Capture the cell that displays the provided text and extract its (X, Y) central coordinate. 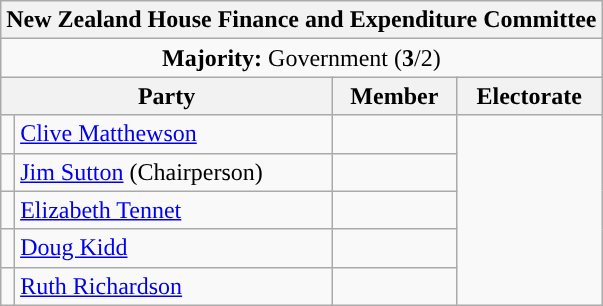
Electorate (529, 96)
Majority: Government (3/2) (302, 58)
Party (167, 96)
Clive Matthewson (174, 134)
Member (394, 96)
Elizabeth Tennet (174, 210)
Doug Kidd (174, 248)
New Zealand House Finance and Expenditure Committee (302, 20)
Jim Sutton (Chairperson) (174, 172)
Ruth Richardson (174, 286)
